Determine the (X, Y) coordinate at the center of the cell enclosing the given text.  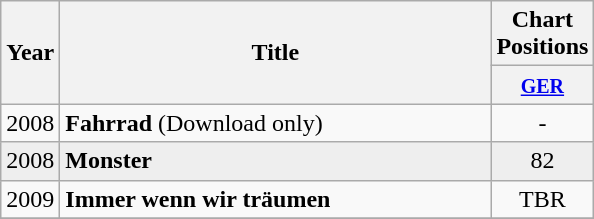
Chart Positions (542, 34)
Year (30, 52)
Fahrrad (Download only) (276, 123)
Monster (276, 161)
82 (542, 161)
- (542, 123)
TBR (542, 199)
Immer wenn wir träumen (276, 199)
Title (276, 52)
GER (542, 85)
2009 (30, 199)
